Pinpoint the cell where the given text exists, returning its [x, y] midpoint coordinate. 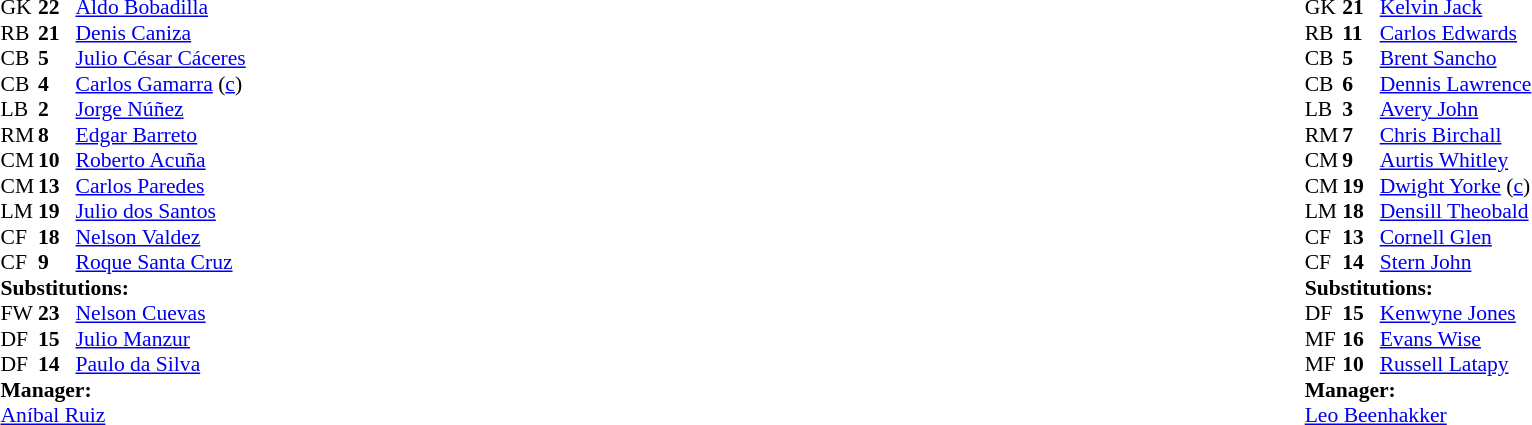
Carlos Gamarra (c) [161, 84]
3 [1361, 109]
Nelson Valdez [161, 237]
Kenwyne Jones [1456, 313]
6 [1361, 84]
Stern John [1456, 263]
Roberto Acuña [161, 161]
Jorge Núñez [161, 109]
2 [57, 109]
16 [1361, 339]
Chris Birchall [1456, 135]
Julio César Cáceres [161, 59]
Dennis Lawrence [1456, 84]
Dwight Yorke (c) [1456, 186]
Cornell Glen [1456, 237]
Julio Manzur [161, 339]
Carlos Edwards [1456, 33]
Denis Caniza [161, 33]
11 [1361, 33]
Edgar Barreto [161, 135]
Russell Latapy [1456, 365]
Evans Wise [1456, 339]
Brent Sancho [1456, 59]
23 [57, 313]
7 [1361, 135]
Aurtis Whitley [1456, 161]
Carlos Paredes [161, 186]
Avery John [1456, 109]
21 [57, 33]
8 [57, 135]
Julio dos Santos [161, 211]
Paulo da Silva [161, 365]
Roque Santa Cruz [161, 263]
4 [57, 84]
Densill Theobald [1456, 211]
FW [19, 313]
Nelson Cuevas [161, 313]
